Extract the (x, y) coordinate from the center of the cell holding the provided text.  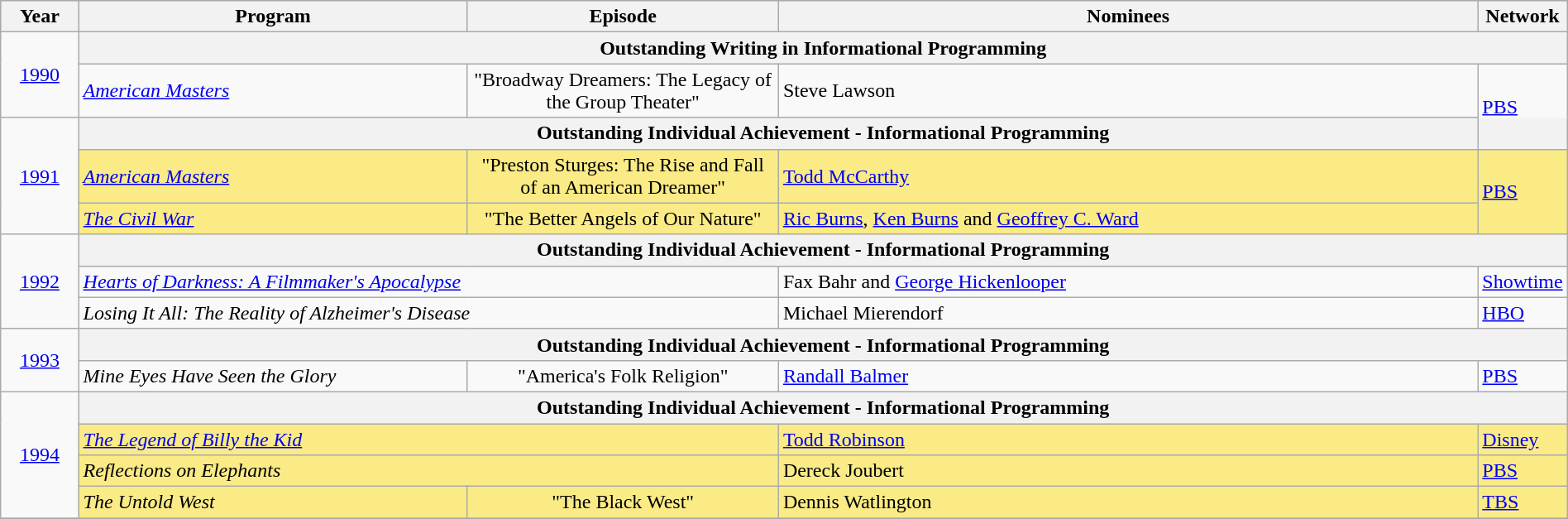
"The Better Angels of Our Nature" (623, 219)
The Legend of Billy the Kid (428, 440)
1994 (40, 454)
TBS (1523, 502)
Nominees (1128, 17)
Program (273, 17)
Losing It All: The Reality of Alzheimer's Disease (428, 313)
Dennis Watlington (1128, 502)
HBO (1523, 313)
Disney (1523, 440)
Reflections on Elephants (428, 471)
1993 (40, 360)
The Untold West (273, 502)
Ric Burns, Ken Burns and Geoffrey C. Ward (1128, 219)
Fax Bahr and George Hickenlooper (1128, 281)
"Preston Sturges: The Rise and Fall of an American Dreamer" (623, 175)
Steve Lawson (1128, 91)
Hearts of Darkness: A Filmmaker's Apocalypse (428, 281)
Todd Robinson (1128, 440)
Todd McCarthy (1128, 175)
Showtime (1523, 281)
Randall Balmer (1128, 376)
Outstanding Writing in Informational Programming (823, 48)
Michael Mierendorf (1128, 313)
Episode (623, 17)
Dereck Joubert (1128, 471)
Network (1523, 17)
"America's Folk Religion" (623, 376)
1992 (40, 281)
Mine Eyes Have Seen the Glory (273, 376)
Year (40, 17)
"The Black West" (623, 502)
The Civil War (273, 219)
1990 (40, 74)
"Broadway Dreamers: The Legacy of the Group Theater" (623, 91)
1991 (40, 175)
